Determine the [x, y] coordinate at the center of the cell enclosing the given text.  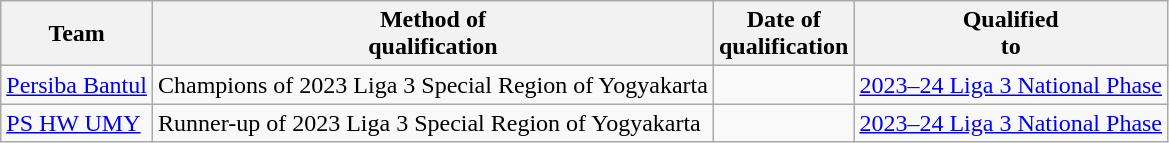
Persiba Bantul [77, 85]
Champions of 2023 Liga 3 Special Region of Yogyakarta [432, 85]
Runner-up of 2023 Liga 3 Special Region of Yogyakarta [432, 123]
Team [77, 34]
PS HW UMY [77, 123]
Method of qualification [432, 34]
Date of qualification [783, 34]
Qualified to [1011, 34]
